Output the (X, Y) coordinate of the center of the cell containing the given text.  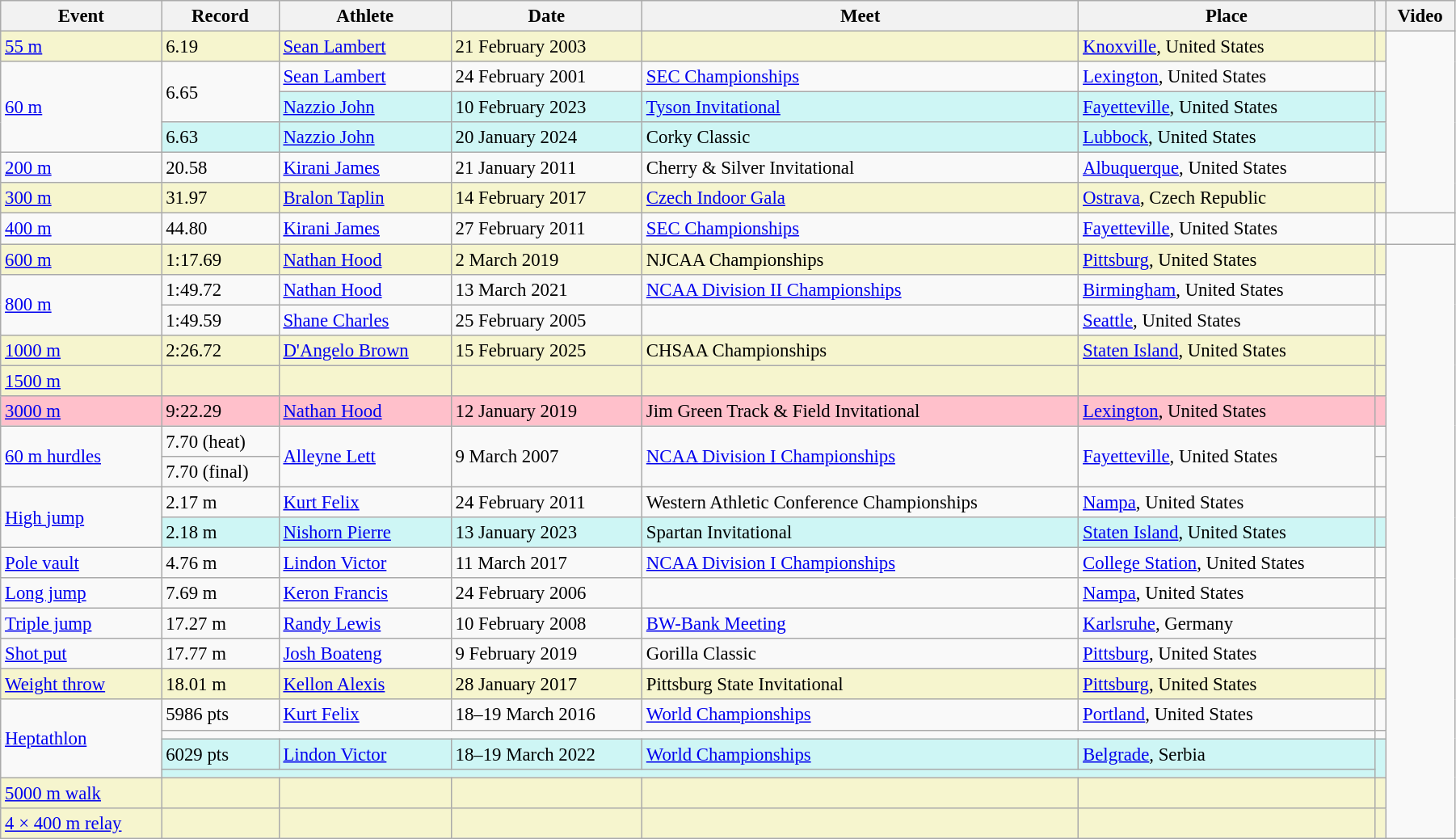
Shane Charles (365, 320)
Albuquerque, United States (1227, 168)
28 January 2017 (546, 685)
10 February 2023 (546, 108)
Nishorn Pierre (365, 533)
Shot put (81, 654)
1500 m (81, 381)
12 January 2019 (546, 411)
Corky Classic (861, 137)
60 m (81, 107)
Belgrade, Serbia (1227, 754)
17.27 m (220, 624)
Knoxville, United States (1227, 47)
18–19 March 2016 (546, 715)
Alleyne Lett (365, 456)
18.01 m (220, 685)
11 March 2017 (546, 563)
Cherry & Silver Invitational (861, 168)
4.76 m (220, 563)
20 January 2024 (546, 137)
Video (1420, 16)
27 February 2011 (546, 229)
6.19 (220, 47)
800 m (81, 304)
D'Angelo Brown (365, 350)
24 February 2001 (546, 77)
13 January 2023 (546, 533)
Triple jump (81, 624)
1:17.69 (220, 259)
Meet (861, 16)
55 m (81, 47)
300 m (81, 198)
200 m (81, 168)
Weight throw (81, 685)
Portland, United States (1227, 715)
60 m hurdles (81, 456)
14 February 2017 (546, 198)
2 March 2019 (546, 259)
High jump (81, 517)
1:49.59 (220, 320)
Karlsruhe, Germany (1227, 624)
1:49.72 (220, 289)
20.58 (220, 168)
24 February 2006 (546, 593)
6.63 (220, 137)
Bralon Taplin (365, 198)
7.69 m (220, 593)
7.70 (heat) (220, 441)
18–19 March 2022 (546, 754)
Western Athletic Conference Championships (861, 502)
Athlete (365, 16)
CHSAA Championships (861, 350)
Lubbock, United States (1227, 137)
9:22.29 (220, 411)
Czech Indoor Gala (861, 198)
13 March 2021 (546, 289)
Keron Francis (365, 593)
2.18 m (220, 533)
College Station, United States (1227, 563)
400 m (81, 229)
4 × 400 m relay (81, 824)
Heptathlon (81, 739)
44.80 (220, 229)
Pole vault (81, 563)
Record (220, 16)
21 January 2011 (546, 168)
BW-Bank Meeting (861, 624)
Kellon Alexis (365, 685)
9 February 2019 (546, 654)
600 m (81, 259)
25 February 2005 (546, 320)
6.65 (220, 92)
Date (546, 16)
5000 m walk (81, 793)
Place (1227, 16)
NCAA Division II Championships (861, 289)
Josh Boateng (365, 654)
5986 pts (220, 715)
2:26.72 (220, 350)
Gorilla Classic (861, 654)
Pittsburg State Invitational (861, 685)
17.77 m (220, 654)
21 February 2003 (546, 47)
1000 m (81, 350)
Long jump (81, 593)
3000 m (81, 411)
NJCAA Championships (861, 259)
6029 pts (220, 754)
Event (81, 16)
Spartan Invitational (861, 533)
24 February 2011 (546, 502)
Jim Green Track & Field Invitational (861, 411)
Randy Lewis (365, 624)
Tyson Invitational (861, 108)
31.97 (220, 198)
9 March 2007 (546, 456)
Ostrava, Czech Republic (1227, 198)
10 February 2008 (546, 624)
7.70 (final) (220, 472)
Seattle, United States (1227, 320)
15 February 2025 (546, 350)
Birmingham, United States (1227, 289)
2.17 m (220, 502)
